Return the [x, y] coordinate for the center point of the cell that contains the specified text.  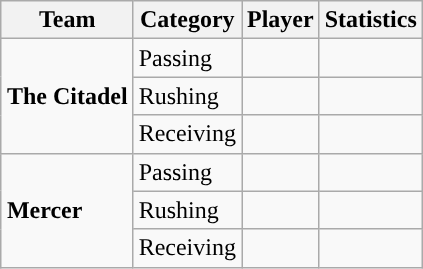
Mercer [67, 210]
Category [187, 20]
Player [281, 20]
The Citadel [67, 96]
Team [67, 20]
Statistics [370, 20]
